Search for the cell housing the specified text and yield its [x, y] center coordinate. 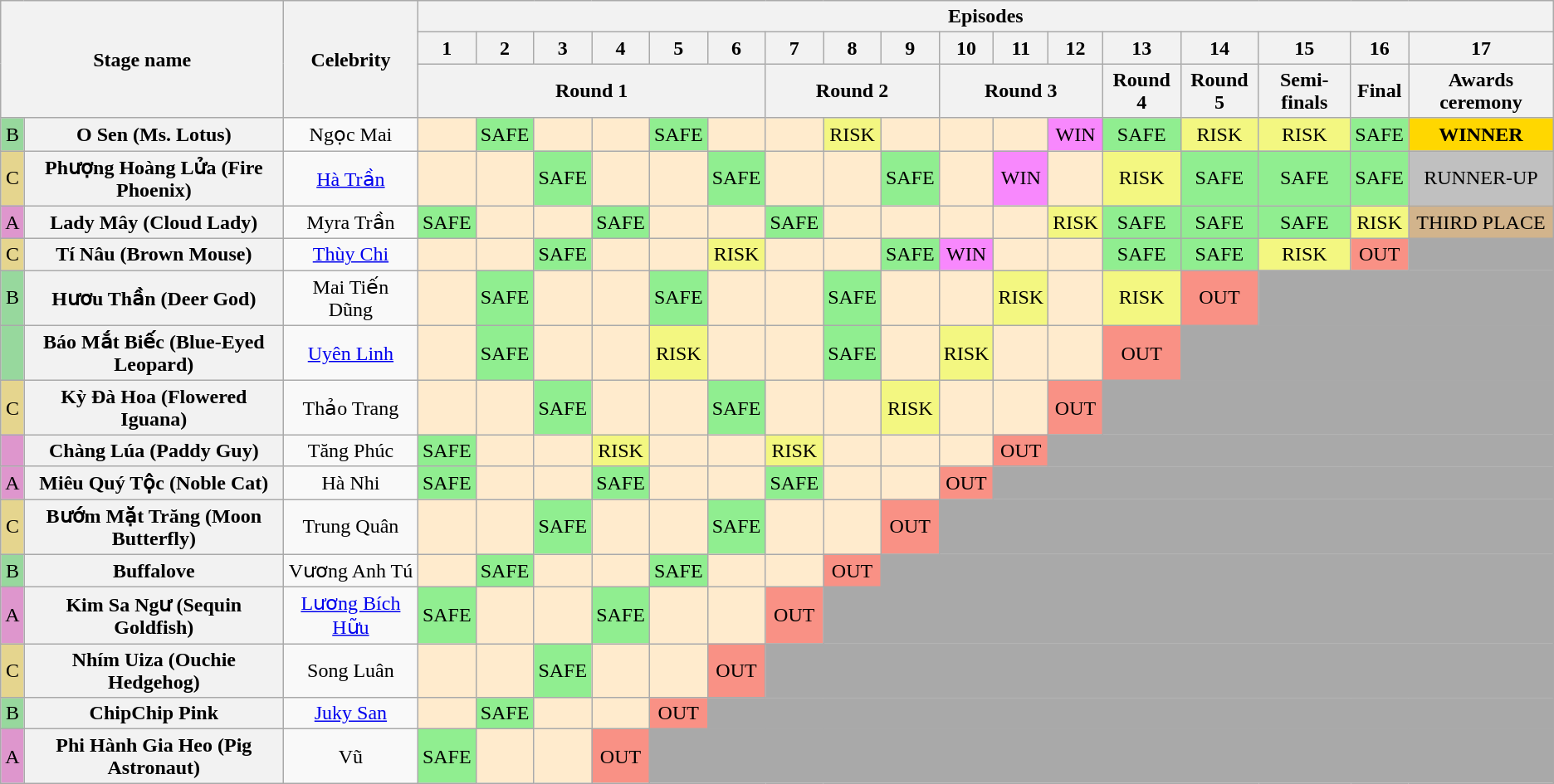
Miêu Quý Tộc (Noble Cat) [154, 483]
14 [1219, 48]
Buffalove [154, 571]
Chàng Lúa (Paddy Guy) [154, 450]
Mai Tiến Dũng [350, 299]
Uyên Linh [350, 353]
Thảo Trang [350, 408]
Trung Quân [350, 528]
Bướm Mặt Trăng (Moon Butterfly) [154, 528]
1 [447, 48]
O Sen (Ms. Lotus) [154, 134]
Vương Anh Tú [350, 571]
11 [1021, 48]
7 [794, 48]
16 [1380, 48]
Juky San [350, 713]
Hà Nhi [350, 483]
2 [505, 48]
6 [736, 48]
17 [1481, 48]
Lady Mây (Cloud Lady) [154, 222]
9 [910, 48]
Vũ [350, 757]
Ngọc Mai [350, 134]
Stage name [143, 60]
15 [1305, 48]
Awards ceremony [1481, 91]
10 [966, 48]
5 [678, 48]
Tăng Phúc [350, 450]
Tí Nâu (Brown Mouse) [154, 255]
Round 3 [1021, 91]
12 [1076, 48]
RUNNER-UP [1481, 179]
Báo Mắt Biếc (Blue-Eyed Leopard) [154, 353]
Kim Sa Ngư (Sequin Goldfish) [154, 616]
Kỳ Đà Hoa (Flowered Iguana) [154, 408]
Thùy Chi [350, 255]
Hươu Thần (Deer God) [154, 299]
Phi Hành Gia Heo (Pig Astronaut) [154, 757]
THIRD PLACE [1481, 222]
Final [1380, 91]
Phượng Hoàng Lửa (Fire Phoenix) [154, 179]
ChipChip Pink [154, 713]
Round 4 [1141, 91]
Round 2 [852, 91]
Hà Trần [350, 179]
Semi-finals [1305, 91]
Lương Bích Hữu [350, 616]
Nhím Uiza (Ouchie Hedgehog) [154, 670]
Round 5 [1219, 91]
WINNER [1481, 134]
Myra Trần [350, 222]
8 [853, 48]
Celebrity [350, 60]
3 [563, 48]
Episodes [985, 17]
Round 1 [591, 91]
13 [1141, 48]
Song Luân [350, 670]
4 [621, 48]
